Pinpoint the cell where the given text exists, returning its [X, Y] midpoint coordinate. 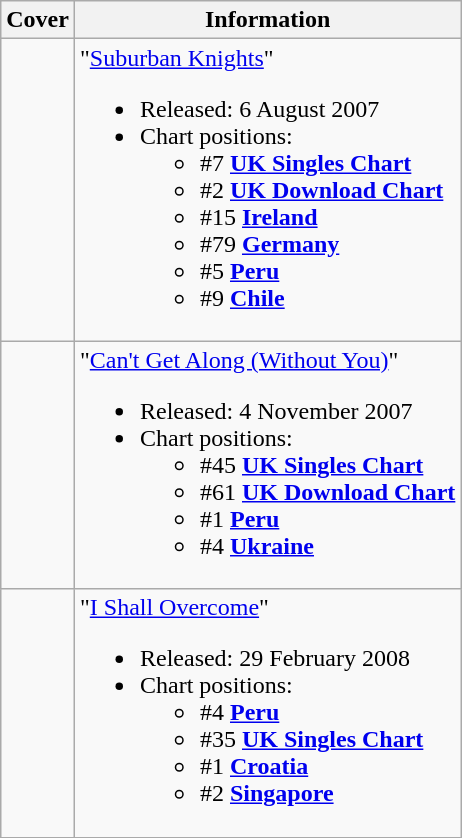
Information [267, 20]
Cover [38, 20]
"Can't Get Along (Without You)"Released: 4 November 2007Chart positions:#45 UK Singles Chart#61 UK Download Chart#1 Peru#4 Ukraine [267, 465]
"Suburban Knights"Released: 6 August 2007Chart positions:#7 UK Singles Chart#2 UK Download Chart#15 Ireland#79 Germany#5 Peru#9 Chile [267, 190]
"I Shall Overcome"Released: 29 February 2008Chart positions:#4 Peru#35 UK Singles Chart#1 Croatia#2 Singapore [267, 713]
